Locate the cell with the specified text and output its (x, y) center coordinate. 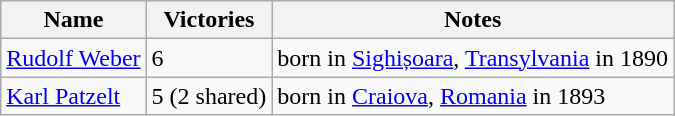
Notes (473, 20)
Name (74, 20)
born in Sighișoara, Transylvania in 1890 (473, 58)
Karl Patzelt (74, 96)
born in Craiova, Romania in 1893 (473, 96)
Rudolf Weber (74, 58)
5 (2 shared) (209, 96)
6 (209, 58)
Victories (209, 20)
